Scan for the cell matching the given text and deliver its (x, y) coordinate at center. 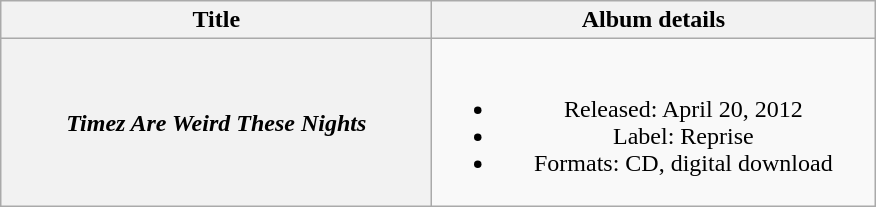
Title (216, 20)
Released: April 20, 2012Label: RepriseFormats: CD, digital download (654, 122)
Timez Are Weird These Nights (216, 122)
Album details (654, 20)
